Return [x, y] of the center of cell containing provided text 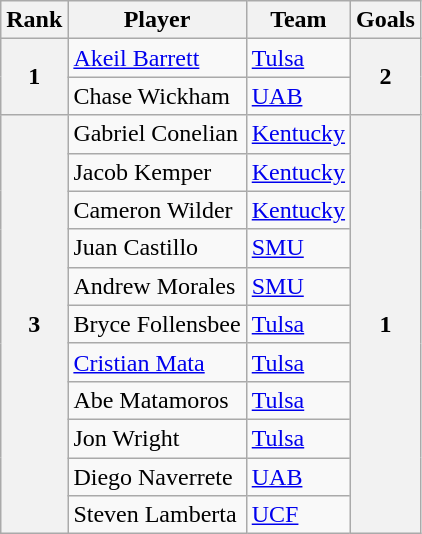
2 [386, 77]
Juan Castillo [157, 248]
Gabriel Conelian [157, 134]
Abe Matamoros [157, 400]
Rank [34, 20]
Cameron Wilder [157, 210]
Steven Lamberta [157, 515]
Goals [386, 20]
Chase Wickham [157, 96]
Akeil Barrett [157, 58]
Diego Naverrete [157, 477]
Jon Wright [157, 438]
3 [34, 324]
Andrew Morales [157, 286]
Bryce Follensbee [157, 324]
Jacob Kemper [157, 172]
UCF [298, 515]
Player [157, 20]
Cristian Mata [157, 362]
Team [298, 20]
